Provide the (x, y) coordinate of the cell's center where the given text is located.  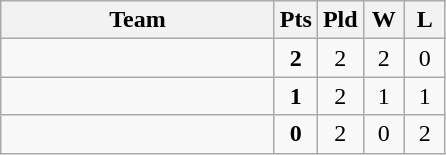
Pts (296, 20)
Pld (340, 20)
W (384, 20)
Team (138, 20)
L (424, 20)
